Detect which cell encompasses the target text, then output its [X, Y] center coordinate. 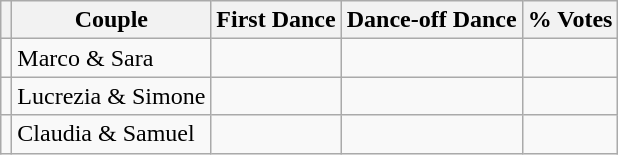
Lucrezia & Simone [112, 96]
% Votes [570, 20]
First Dance [276, 20]
Couple [112, 20]
Marco & Sara [112, 58]
Dance-off Dance [432, 20]
Claudia & Samuel [112, 134]
